Identify which cell holds the provided text, then report its [x, y] central coordinate. 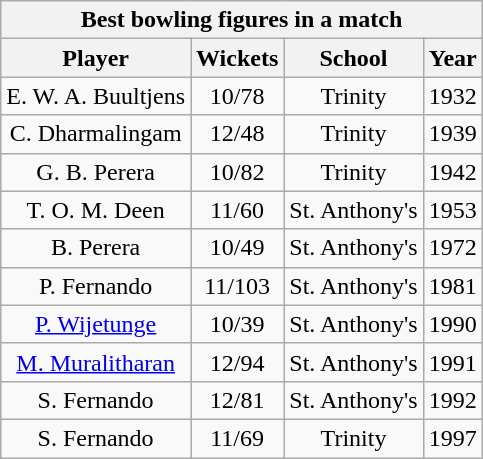
Best bowling figures in a match [242, 20]
E. W. A. Buultjens [96, 96]
11/69 [236, 438]
12/94 [236, 362]
12/48 [236, 134]
1939 [452, 134]
11/103 [236, 286]
C. Dharmalingam [96, 134]
1932 [452, 96]
Player [96, 58]
10/49 [236, 248]
B. Perera [96, 248]
Wickets [236, 58]
10/82 [236, 172]
10/39 [236, 324]
M. Muralitharan [96, 362]
1972 [452, 248]
1992 [452, 400]
Year [452, 58]
T. O. M. Deen [96, 210]
1981 [452, 286]
School [354, 58]
1990 [452, 324]
12/81 [236, 400]
P. Fernando [96, 286]
G. B. Perera [96, 172]
1997 [452, 438]
1942 [452, 172]
11/60 [236, 210]
1953 [452, 210]
1991 [452, 362]
10/78 [236, 96]
P. Wijetunge [96, 324]
